Capture the cell that displays the provided text and extract its [x, y] central coordinate. 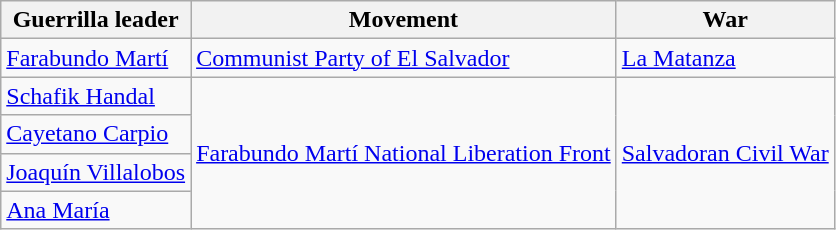
War [725, 20]
Communist Party of El Salvador [404, 58]
Ana María [96, 210]
Joaquín Villalobos [96, 172]
Farabundo Martí National Liberation Front [404, 153]
Salvadoran Civil War [725, 153]
Schafik Handal [96, 96]
Guerrilla leader [96, 20]
La Matanza [725, 58]
Movement [404, 20]
Cayetano Carpio [96, 134]
Farabundo Martí [96, 58]
